Determine the [X, Y] coordinate at the center of the cell enclosing the given text.  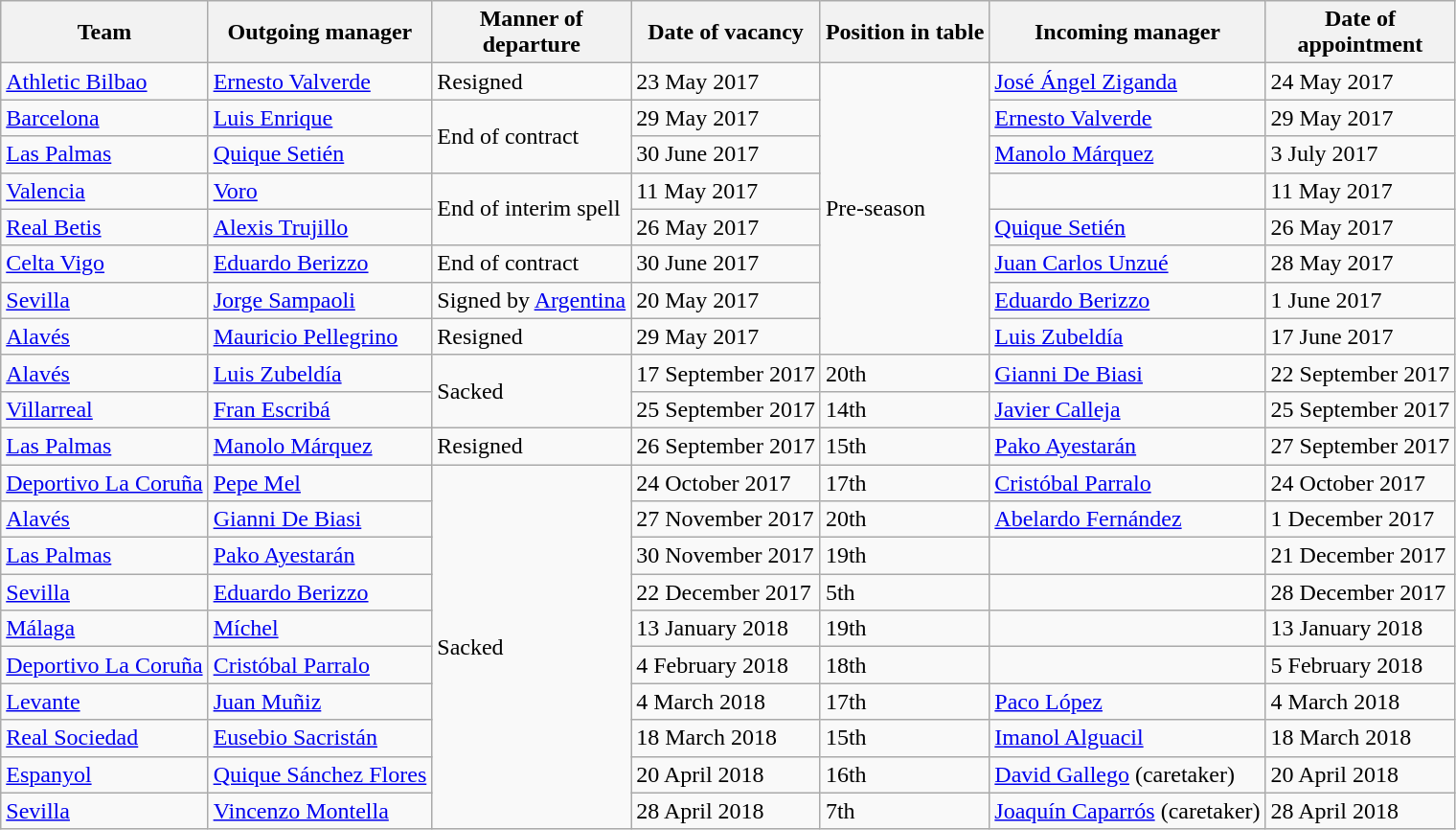
Manner ofdeparture [532, 33]
18th [904, 665]
4 February 2018 [726, 665]
Málaga [104, 629]
Signed by Argentina [532, 300]
Vincenzo Montella [320, 811]
Barcelona [104, 118]
Juan Carlos Unzué [1127, 264]
27 September 2017 [1360, 446]
Quique Sánchez Flores [320, 774]
7th [904, 811]
End of interim spell [532, 209]
Fran Escribá [320, 409]
20 May 2017 [726, 300]
Villarreal [104, 409]
1 June 2017 [1360, 300]
Javier Calleja [1127, 409]
Joaquín Caparrós (caretaker) [1127, 811]
14th [904, 409]
23 May 2017 [726, 81]
Incoming manager [1127, 33]
Luis Enrique [320, 118]
Celta Vigo [104, 264]
Míchel [320, 629]
Real Betis [104, 227]
26 September 2017 [726, 446]
Position in table [904, 33]
Team [104, 33]
30 November 2017 [726, 556]
Jorge Sampaoli [320, 300]
3 July 2017 [1360, 154]
28 December 2017 [1360, 592]
Athletic Bilbao [104, 81]
David Gallego (caretaker) [1127, 774]
24 May 2017 [1360, 81]
21 December 2017 [1360, 556]
Abelardo Fernández [1127, 519]
Outgoing manager [320, 33]
17 June 2017 [1360, 336]
22 December 2017 [726, 592]
Juan Muñiz [320, 702]
17 September 2017 [726, 373]
1 December 2017 [1360, 519]
16th [904, 774]
Paco López [1127, 702]
5 February 2018 [1360, 665]
Mauricio Pellegrino [320, 336]
Voro [320, 191]
22 September 2017 [1360, 373]
Date of vacancy [726, 33]
Eusebio Sacristán [320, 738]
Pre-season [904, 209]
Levante [104, 702]
Pepe Mel [320, 482]
28 May 2017 [1360, 264]
27 November 2017 [726, 519]
Espanyol [104, 774]
José Ángel Ziganda [1127, 81]
5th [904, 592]
Valencia [104, 191]
Alexis Trujillo [320, 227]
Date ofappointment [1360, 33]
Real Sociedad [104, 738]
Imanol Alguacil [1127, 738]
